Search for the cell housing the specified text and yield its [x, y] center coordinate. 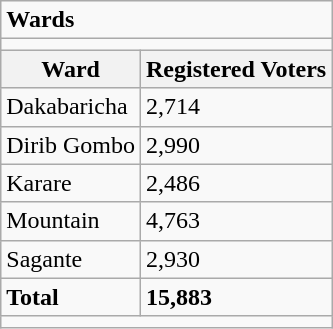
Registered Voters [236, 69]
Sagante [71, 259]
Ward [71, 69]
Mountain [71, 221]
Karare [71, 183]
Dirib Gombo [71, 145]
2,990 [236, 145]
15,883 [236, 297]
2,714 [236, 107]
Total [71, 297]
2,486 [236, 183]
Wards [166, 20]
Dakabaricha [71, 107]
2,930 [236, 259]
4,763 [236, 221]
